Scan for the cell matching the given text and deliver its (x, y) coordinate at center. 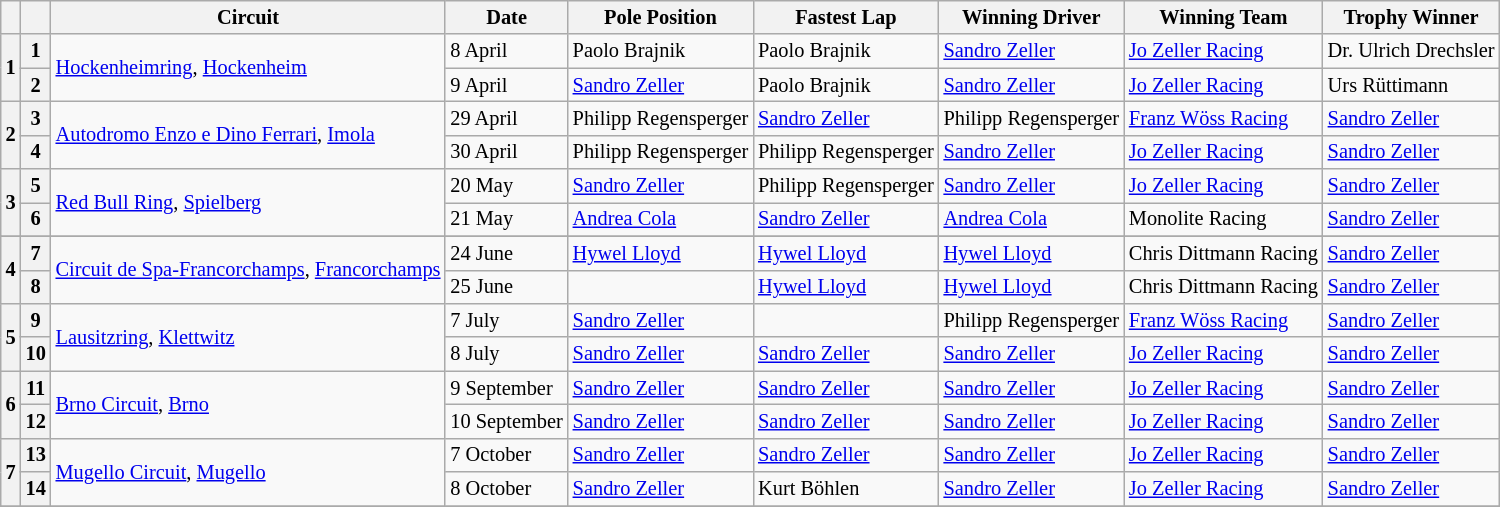
7 July (506, 320)
Circuit de Spa-Francorchamps, Francorchamps (248, 270)
9 (36, 320)
Circuit (248, 17)
21 May (506, 219)
8 April (506, 51)
Date (506, 17)
8 (36, 287)
Red Bull Ring, Spielberg (248, 202)
20 May (506, 186)
Autodromo Enzo e Dino Ferrari, Imola (248, 134)
Hockenheimring, Hockenheim (248, 68)
Mugello Circuit, Mugello (248, 472)
Monolite Racing (1224, 219)
30 April (506, 152)
Winning Driver (1032, 17)
7 October (506, 455)
10 (36, 354)
Brno Circuit, Brno (248, 404)
29 April (506, 118)
Lausitzring, Klettwitz (248, 336)
11 (36, 388)
24 June (506, 253)
Pole Position (660, 17)
Kurt Böhlen (846, 489)
Dr. Ulrich Drechsler (1412, 51)
10 September (506, 421)
Urs Rüttimann (1412, 85)
13 (36, 455)
8 October (506, 489)
9 September (506, 388)
14 (36, 489)
9 April (506, 85)
Trophy Winner (1412, 17)
8 July (506, 354)
Fastest Lap (846, 17)
Winning Team (1224, 17)
25 June (506, 287)
12 (36, 421)
